Search for the cell housing the specified text and yield its (X, Y) center coordinate. 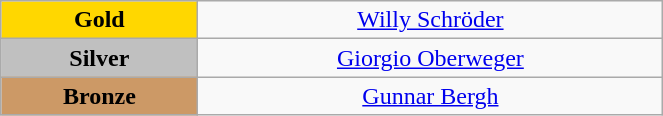
Willy Schröder (430, 20)
Gunnar Bergh (430, 96)
Silver (100, 58)
Bronze (100, 96)
Giorgio Oberweger (430, 58)
Gold (100, 20)
